Determine the (x, y) coordinate at the center of the cell enclosing the given text.  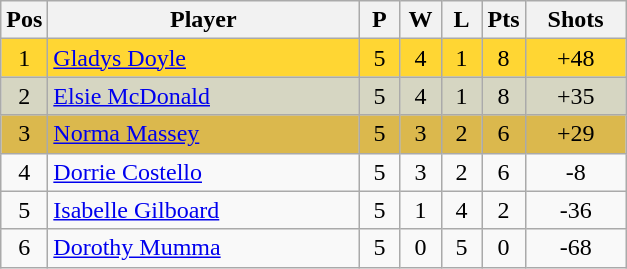
Norma Massey (204, 134)
Player (204, 20)
Pts (504, 20)
-8 (576, 172)
Dorothy Mumma (204, 248)
+29 (576, 134)
+35 (576, 96)
P (380, 20)
Gladys Doyle (204, 58)
W (420, 20)
Shots (576, 20)
-68 (576, 248)
Isabelle Gilboard (204, 210)
L (462, 20)
Pos (24, 20)
-36 (576, 210)
Elsie McDonald (204, 96)
Dorrie Costello (204, 172)
+48 (576, 58)
